From the cell containing the given text, extract its center point as [X, Y] coordinate. 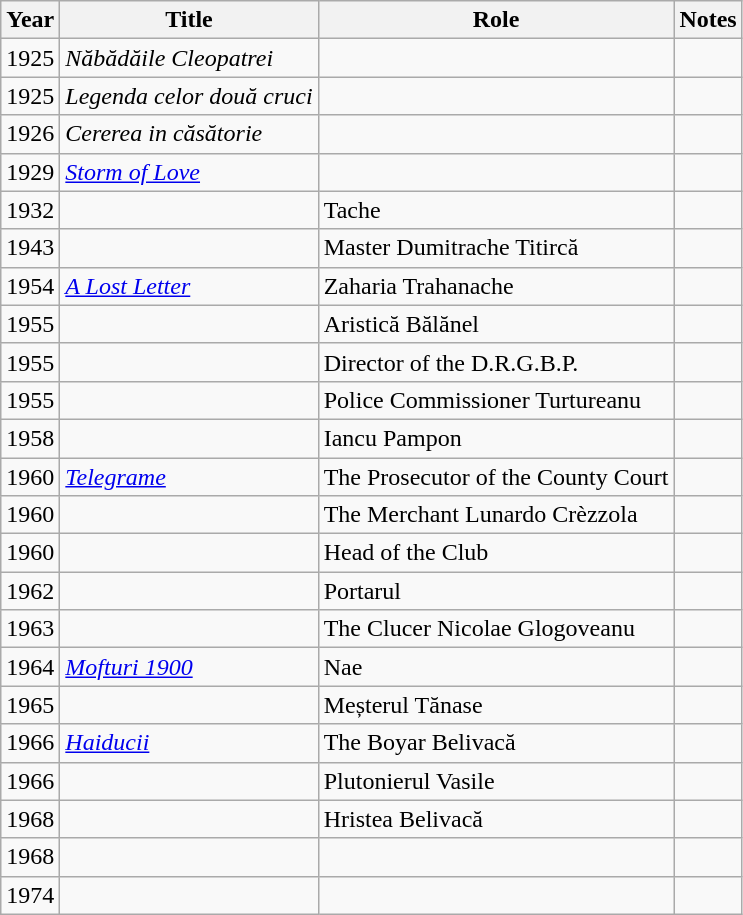
1929 [30, 172]
1962 [30, 591]
Year [30, 20]
Aristică Bălănel [496, 324]
1974 [30, 895]
The Boyar Belivacă [496, 743]
Zaharia Trahanache [496, 286]
The Prosecutor of the County Court [496, 477]
The Clucer Nicolae Glogoveanu [496, 629]
1958 [30, 438]
Master Dumitrache Titircă [496, 248]
Title [189, 20]
Plutonierul Vasile [496, 781]
Mofturi 1900 [189, 667]
Meșterul Tănase [496, 705]
1954 [30, 286]
1964 [30, 667]
1963 [30, 629]
The Merchant Lunardo Crèzzola [496, 515]
1965 [30, 705]
Legenda celor două cruci [189, 96]
A Lost Letter [189, 286]
Nae [496, 667]
Director of the D.R.G.B.P. [496, 362]
Telegrame [189, 477]
Năbădăile Cleopatrei [189, 58]
Notes [708, 20]
1932 [30, 210]
Cererea in căsătorie [189, 134]
Haiducii [189, 743]
Hristea Belivacă [496, 819]
Tache [496, 210]
1926 [30, 134]
Portarul [496, 591]
1943 [30, 248]
Storm of Love [189, 172]
Police Commissioner Turtureanu [496, 400]
Head of the Club [496, 553]
Iancu Pampon [496, 438]
Role [496, 20]
